Scan for the cell matching the given text and deliver its (x, y) coordinate at center. 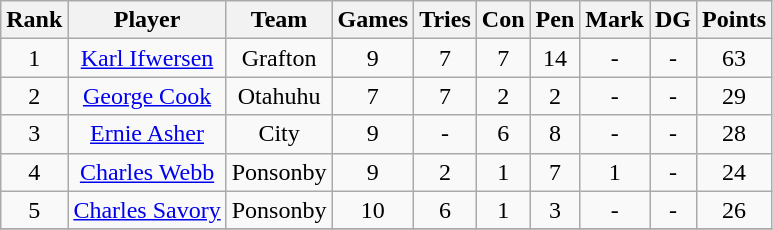
Points (734, 20)
63 (734, 58)
Grafton (279, 58)
4 (34, 172)
10 (373, 210)
14 (555, 58)
26 (734, 210)
29 (734, 96)
DG (674, 20)
8 (555, 134)
28 (734, 134)
George Cook (147, 96)
Games (373, 20)
Team (279, 20)
Con (503, 20)
5 (34, 210)
Ernie Asher (147, 134)
Charles Savory (147, 210)
Charles Webb (147, 172)
Tries (446, 20)
Mark (615, 20)
Rank (34, 20)
Pen (555, 20)
Otahuhu (279, 96)
24 (734, 172)
City (279, 134)
Karl Ifwersen (147, 58)
Player (147, 20)
